Identify which cell holds the provided text, then report its [X, Y] central coordinate. 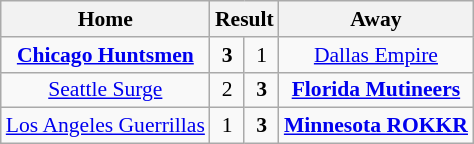
Chicago Huntsmen [106, 55]
2 [227, 90]
Home [106, 19]
Dallas Empire [376, 55]
Los Angeles Guerrillas [106, 126]
Minnesota ROKKR [376, 126]
Florida Mutineers [376, 90]
Seattle Surge [106, 90]
Away [376, 19]
Result [244, 19]
